Find where the given text appears and provide that cell's center as [x, y] coordinate. 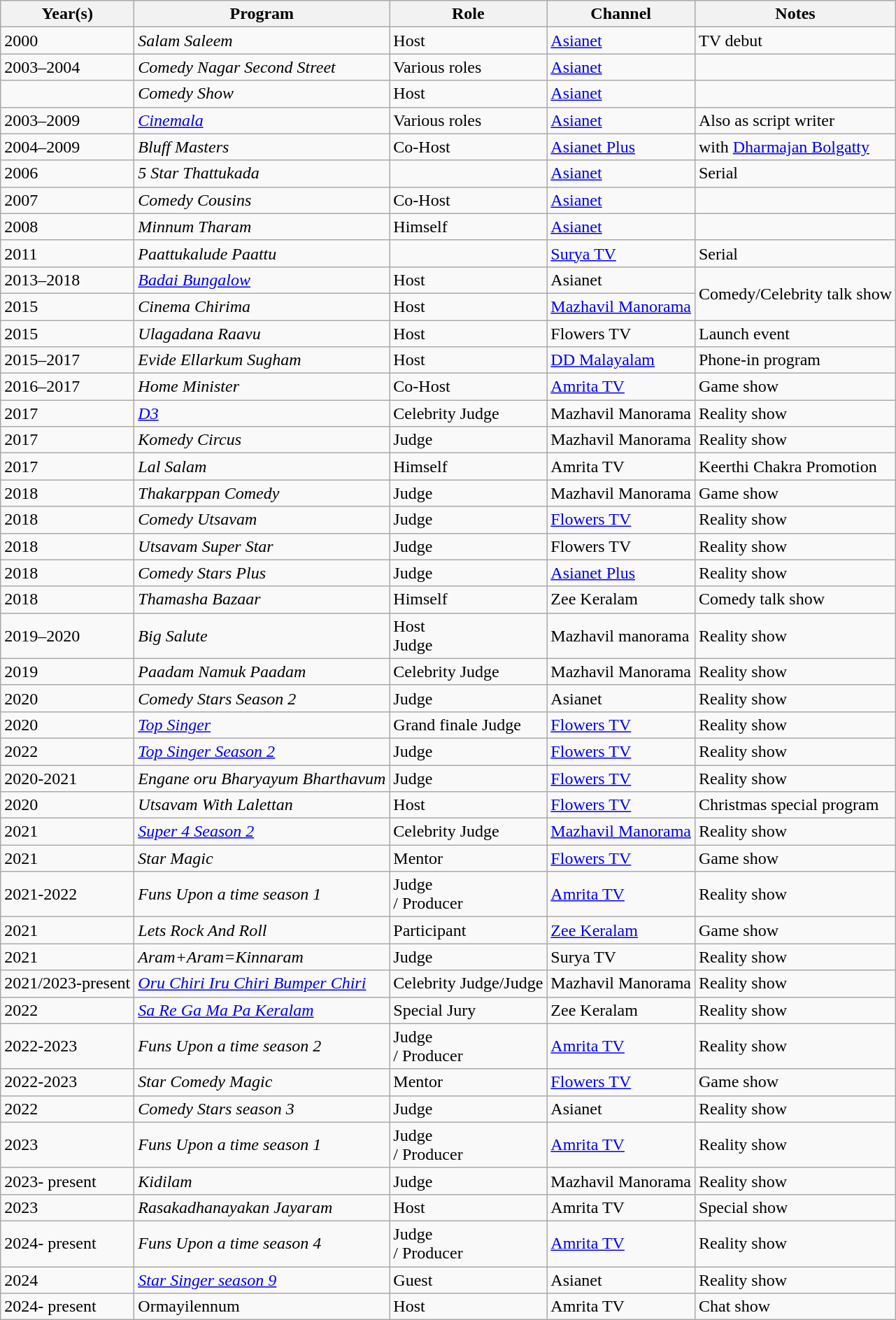
Sa Re Ga Ma Pa Keralam [262, 1010]
Comedy Stars season 3 [262, 1109]
2013–2018 [67, 280]
Special Jury [469, 1010]
Year(s) [67, 14]
Minnum Tharam [262, 227]
2004–2009 [67, 147]
Funs Upon a time season 2 [262, 1046]
Comedy/Celebrity talk show [795, 293]
Oru Chiri Iru Chiri Bumper Chiri [262, 984]
Ormayilennum [262, 1307]
Engane oru Bharyayum Bharthavum [262, 779]
with Dharmajan Bolgatty [795, 147]
Lets Rock And Roll [262, 930]
2015–2017 [67, 360]
D3 [262, 413]
Guest [469, 1279]
2021/2023-present [67, 984]
2006 [67, 173]
2019 [67, 672]
Celebrity Judge/Judge [469, 984]
Star Magic [262, 858]
Ulagadana Raavu [262, 334]
Keerthi Chakra Promotion [795, 467]
2007 [67, 200]
Top Singer [262, 725]
Salam Saleem [262, 41]
Paadam Namuk Paadam [262, 672]
Comedy talk show [795, 599]
Chat show [795, 1307]
Big Salute [262, 635]
Utsavam With Lalettan [262, 805]
Comedy Stars Plus [262, 573]
Channel [621, 14]
2021-2022 [67, 894]
2011 [67, 253]
Komedy Circus [262, 440]
Comedy Utsavam [262, 520]
2000 [67, 41]
Funs Upon a time season 4 [262, 1244]
Notes [795, 14]
2003–2009 [67, 120]
Aram+Aram=Kinnaram [262, 957]
Comedy Stars Season 2 [262, 698]
2020-2021 [67, 779]
Star Comedy Magic [262, 1082]
Thakarppan Comedy [262, 493]
Christmas special program [795, 805]
Cinemala [262, 120]
Rasakadhanayakan Jayaram [262, 1207]
Paattukalude Paattu [262, 253]
Bluff Masters [262, 147]
Launch event [795, 334]
Comedy Show [262, 94]
Badai Bungalow [262, 280]
Special show [795, 1207]
Participant [469, 930]
Comedy Nagar Second Street [262, 67]
Home Minister [262, 387]
Utsavam Super Star [262, 546]
Kidilam [262, 1181]
Comedy Cousins [262, 200]
2003–2004 [67, 67]
Role [469, 14]
DD Malayalam [621, 360]
2008 [67, 227]
2023- present [67, 1181]
TV debut [795, 41]
5 Star Thattukada [262, 173]
Top Singer Season 2 [262, 751]
Grand finale Judge [469, 725]
Phone-in program [795, 360]
Super 4 Season 2 [262, 832]
Lal Salam [262, 467]
Cinema Chirima [262, 306]
Program [262, 14]
2016–2017 [67, 387]
Also as script writer [795, 120]
Star Singer season 9 [262, 1279]
Mazhavil manorama [621, 635]
2019–2020 [67, 635]
2024 [67, 1279]
Host Judge [469, 635]
Thamasha Bazaar [262, 599]
Evide Ellarkum Sugham [262, 360]
